Locate the cell with the specified text and output its [X, Y] center coordinate. 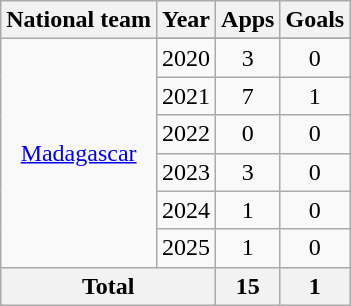
2021 [186, 96]
2024 [186, 210]
Total [108, 286]
Goals [315, 20]
7 [248, 96]
15 [248, 286]
Year [186, 20]
Madagascar [79, 153]
2023 [186, 172]
2020 [186, 58]
National team [79, 20]
Apps [248, 20]
2022 [186, 134]
2025 [186, 248]
